Detect which cell encompasses the target text, then output its (X, Y) center coordinate. 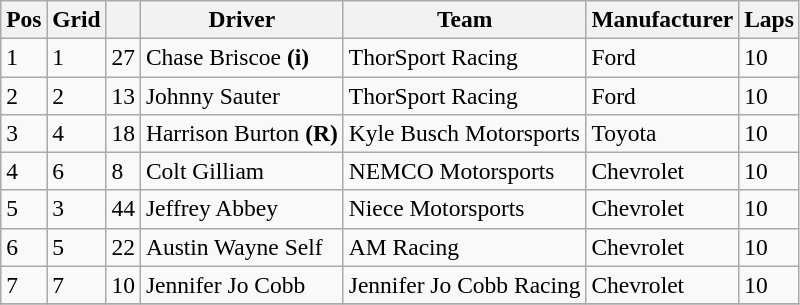
Harrison Burton (R) (242, 133)
Pos (24, 19)
Jennifer Jo Cobb (242, 285)
Johnny Sauter (242, 95)
44 (123, 209)
Toyota (662, 133)
Driver (242, 19)
Austin Wayne Self (242, 247)
Kyle Busch Motorsports (464, 133)
13 (123, 95)
8 (123, 171)
Manufacturer (662, 19)
Colt Gilliam (242, 171)
18 (123, 133)
Jennifer Jo Cobb Racing (464, 285)
Chase Briscoe (i) (242, 57)
Jeffrey Abbey (242, 209)
NEMCO Motorsports (464, 171)
Grid (76, 19)
Laps (770, 19)
22 (123, 247)
Team (464, 19)
AM Racing (464, 247)
27 (123, 57)
Niece Motorsports (464, 209)
